Return the (X, Y) coordinate for the center point of the cell that contains the specified text.  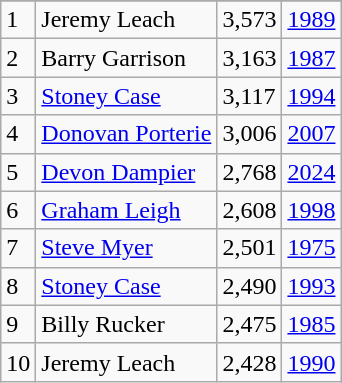
Steve Myer (126, 248)
1998 (312, 210)
1994 (312, 96)
2,428 (250, 362)
4 (18, 134)
2024 (312, 172)
1987 (312, 58)
1985 (312, 324)
1989 (312, 20)
3,573 (250, 20)
3,006 (250, 134)
2,475 (250, 324)
3,163 (250, 58)
Graham Leigh (126, 210)
5 (18, 172)
Billy Rucker (126, 324)
8 (18, 286)
9 (18, 324)
2007 (312, 134)
1975 (312, 248)
Barry Garrison (126, 58)
2,501 (250, 248)
2,608 (250, 210)
6 (18, 210)
Devon Dampier (126, 172)
10 (18, 362)
1 (18, 20)
1993 (312, 286)
3,117 (250, 96)
Donovan Porterie (126, 134)
2,768 (250, 172)
1990 (312, 362)
7 (18, 248)
2,490 (250, 286)
2 (18, 58)
3 (18, 96)
